Determine the [X, Y] coordinate at the center of the cell enclosing the given text.  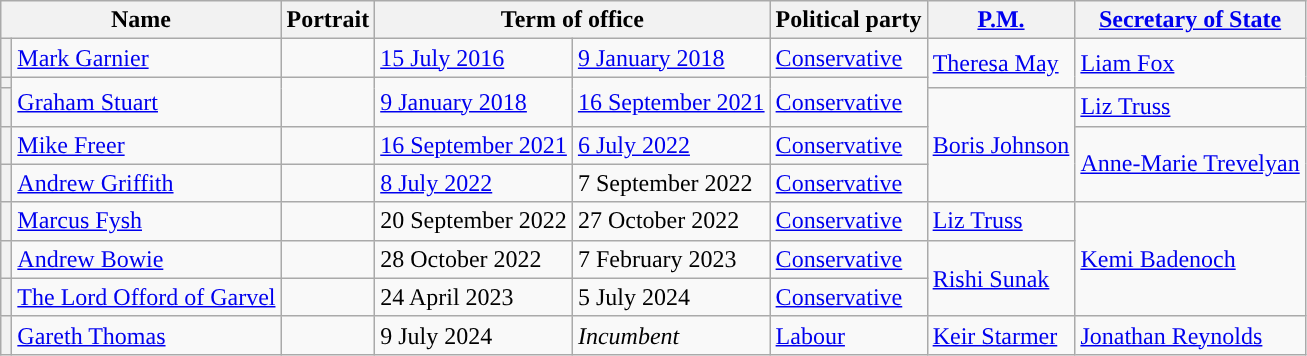
Name [141, 20]
Mark Garnier [146, 58]
The Lord Offord of Garvel [146, 297]
Gareth Thomas [146, 335]
Political party [848, 20]
9 July 2024 [474, 335]
Jonathan Reynolds [1190, 335]
Graham Stuart [146, 102]
5 July 2024 [671, 297]
7 February 2023 [671, 259]
Marcus Fysh [146, 221]
Kemi Badenoch [1190, 259]
24 April 2023 [474, 297]
15 July 2016 [474, 58]
6 July 2022 [671, 145]
27 October 2022 [671, 221]
Portrait [328, 20]
Rishi Sunak [1001, 278]
Mike Freer [146, 145]
8 July 2022 [474, 183]
Theresa May [1001, 64]
Andrew Bowie [146, 259]
Incumbent [671, 335]
P.M. [1001, 20]
Andrew Griffith [146, 183]
Labour [848, 335]
20 September 2022 [474, 221]
Liam Fox [1190, 64]
Boris Johnson [1001, 145]
Anne-Marie Trevelyan [1190, 164]
Secretary of State [1190, 20]
28 October 2022 [474, 259]
Keir Starmer [1001, 335]
Term of office [572, 20]
7 September 2022 [671, 183]
